Search for the cell housing the specified text and yield its [X, Y] center coordinate. 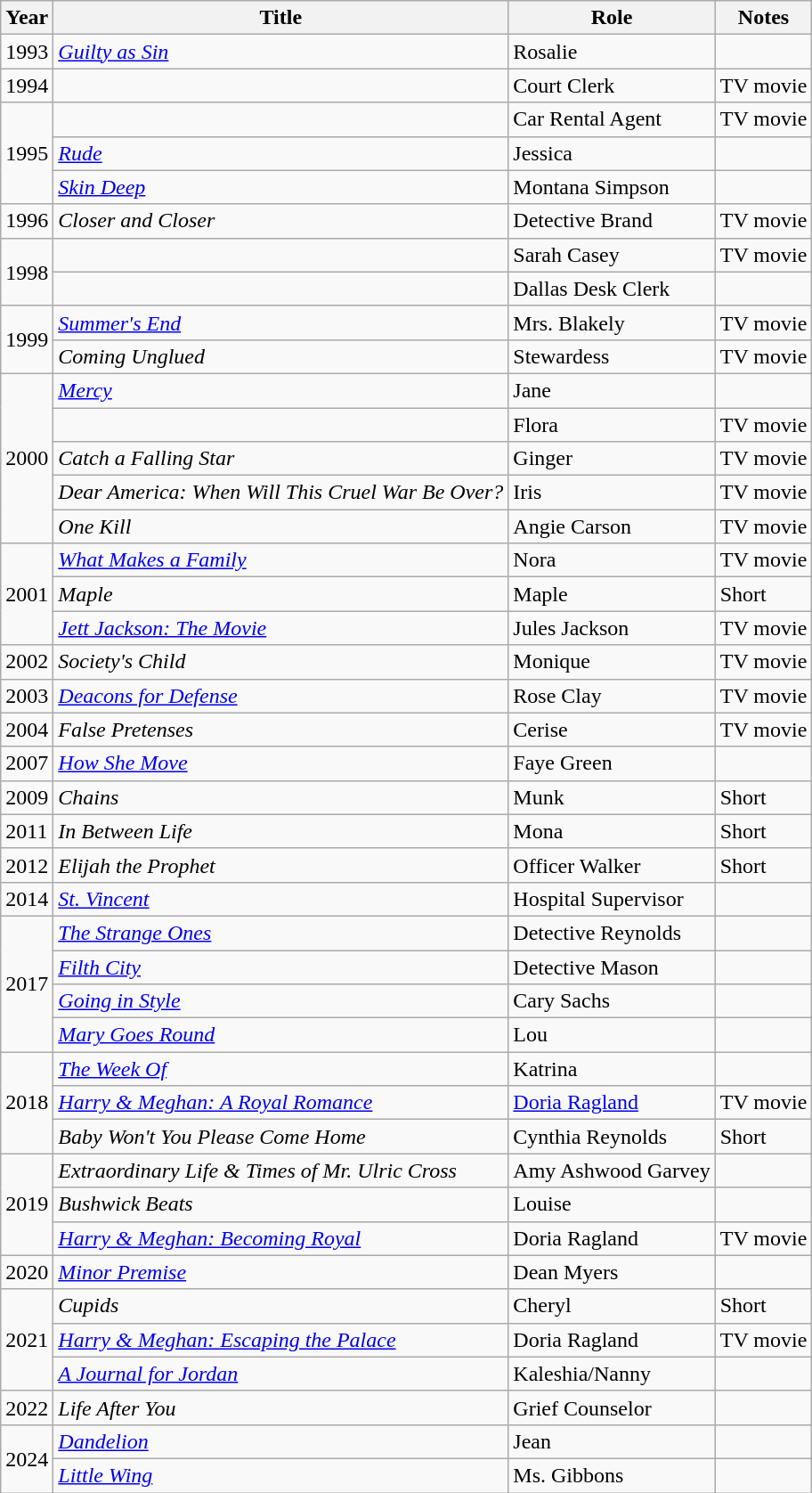
Officer Walker [612, 865]
2001 [27, 594]
Dallas Desk Clerk [612, 289]
Hospital Supervisor [612, 899]
1994 [27, 86]
Baby Won't You Please Come Home [281, 1137]
Minor Premise [281, 1272]
2003 [27, 696]
Lou [612, 1035]
Cheryl [612, 1306]
A Journal for Jordan [281, 1374]
Mary Goes Round [281, 1035]
St. Vincent [281, 899]
1993 [27, 52]
Katrina [612, 1069]
2011 [27, 831]
Grief Counselor [612, 1407]
Rose Clay [612, 696]
Coming Unglued [281, 356]
Faye Green [612, 763]
Elijah the Prophet [281, 865]
One Kill [281, 526]
1996 [27, 221]
Skin Deep [281, 187]
Munk [612, 797]
Little Wing [281, 1475]
Nora [612, 560]
2024 [27, 1458]
Rosalie [612, 52]
2014 [27, 899]
Society's Child [281, 662]
Bushwick Beats [281, 1204]
Car Rental Agent [612, 119]
2018 [27, 1103]
Cary Sachs [612, 1001]
Jane [612, 390]
Angie Carson [612, 526]
Amy Ashwood Garvey [612, 1171]
Dandelion [281, 1441]
Chains [281, 797]
Deacons for Defense [281, 696]
Dean Myers [612, 1272]
Jett Jackson: The Movie [281, 628]
What Makes a Family [281, 560]
Guilty as Sin [281, 52]
Court Clerk [612, 86]
Jean [612, 1441]
Rude [281, 153]
False Pretenses [281, 730]
Catch a Falling Star [281, 459]
Mercy [281, 390]
Life After You [281, 1407]
How She Move [281, 763]
Detective Reynolds [612, 933]
Jessica [612, 153]
Monique [612, 662]
Sarah Casey [612, 255]
Cupids [281, 1306]
Year [27, 18]
Closer and Closer [281, 221]
Role [612, 18]
Flora [612, 425]
Harry & Meghan: Escaping the Palace [281, 1340]
The Strange Ones [281, 933]
Louise [612, 1204]
Ginger [612, 459]
Cynthia Reynolds [612, 1137]
2020 [27, 1272]
Harry & Meghan: A Royal Romance [281, 1103]
Cerise [612, 730]
2012 [27, 865]
2002 [27, 662]
2004 [27, 730]
2022 [27, 1407]
Title [281, 18]
2009 [27, 797]
Notes [764, 18]
Going in Style [281, 1001]
Harry & Meghan: Becoming Royal [281, 1238]
Jules Jackson [612, 628]
Detective Mason [612, 967]
2017 [27, 983]
Dear America: When Will This Cruel War Be Over? [281, 493]
Extraordinary Life & Times of Mr. Ulric Cross [281, 1171]
1999 [27, 339]
1998 [27, 272]
2019 [27, 1204]
2021 [27, 1340]
Ms. Gibbons [612, 1475]
Detective Brand [612, 221]
Mrs. Blakely [612, 322]
Mona [612, 831]
2000 [27, 458]
In Between Life [281, 831]
1995 [27, 153]
Montana Simpson [612, 187]
2007 [27, 763]
Summer's End [281, 322]
Kaleshia/Nanny [612, 1374]
Iris [612, 493]
Filth City [281, 967]
The Week Of [281, 1069]
Stewardess [612, 356]
